Scan for the cell matching the given text and deliver its [x, y] coordinate at center. 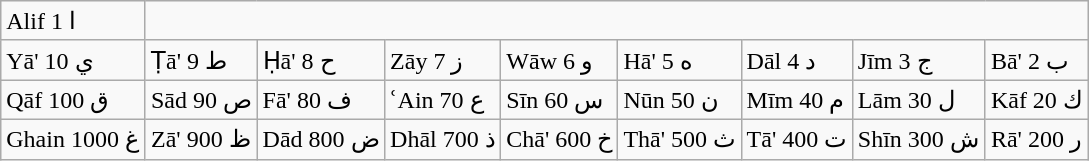
Shīn 300 ش [918, 139]
Nūn 50 ن [680, 100]
Tā' 400 ت [796, 139]
Mīm 40 م [796, 100]
Thā' 500 ث [680, 139]
Ḥā' 8 ح [321, 60]
Qāf 100 ق [74, 100]
Dād 800 ض [321, 139]
Sād 90 ص [201, 100]
Fā' 80 ف [321, 100]
Kāf 20 ك [1036, 100]
Ṭā' 9 ط [201, 60]
Bā' 2 ب [1036, 60]
Rā' 200 ر [1036, 139]
Sīn 60 س [560, 100]
Zāy 7 ز [443, 60]
ʿAin 70 ع [443, 100]
Lām 30 ل [918, 100]
Chā' 600 خ [560, 139]
Yā' 10 ي [74, 60]
Hā' 5 ه [680, 60]
Dhāl 700 ذ [443, 139]
Alif ا 1 [74, 21]
Ghain 1000 غ [74, 139]
Zā' 900 ظ [201, 139]
Dāl 4 د [796, 60]
Wāw 6 و [560, 60]
Jīm 3 ج [918, 60]
